Return [x, y] of the center of cell containing provided text 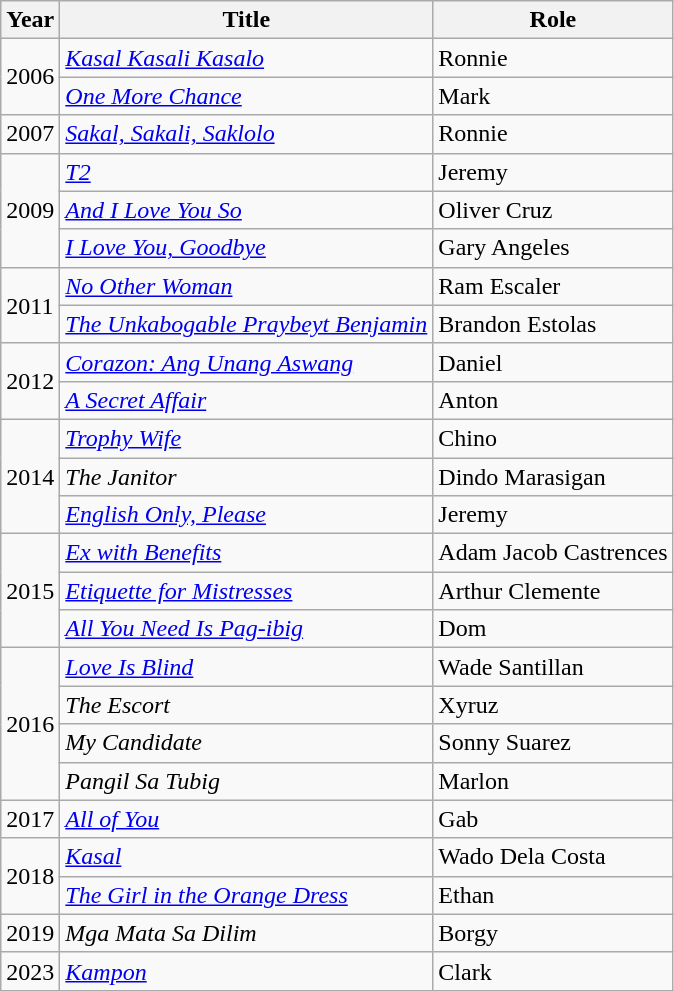
Ram Escaler [553, 286]
Year [30, 20]
Ex with Benefits [246, 553]
All You Need Is Pag-ibig [246, 629]
My Candidate [246, 743]
Love Is Blind [246, 667]
Kasal Kasali Kasalo [246, 58]
The Unkabogable Praybeyt Benjamin [246, 324]
2018 [30, 876]
Sakal, Sakali, Saklolo [246, 134]
Corazon: Ang Unang Aswang [246, 362]
Role [553, 20]
Gab [553, 819]
Sonny Suarez [553, 743]
Ethan [553, 895]
And I Love You So [246, 210]
I Love You, Goodbye [246, 248]
T2 [246, 172]
Mark [553, 96]
Anton [553, 400]
Clark [553, 971]
Dindo Marasigan [553, 477]
The Girl in the Orange Dress [246, 895]
2014 [30, 476]
Mga Mata Sa Dilim [246, 933]
Arthur Clemente [553, 591]
Trophy Wife [246, 438]
All of You [246, 819]
Pangil Sa Tubig [246, 781]
No Other Woman [246, 286]
The Escort [246, 705]
A Secret Affair [246, 400]
2023 [30, 971]
2009 [30, 210]
2006 [30, 77]
Kampon [246, 971]
2015 [30, 591]
Brandon Estolas [553, 324]
Borgy [553, 933]
Gary Angeles [553, 248]
English Only, Please [246, 515]
Marlon [553, 781]
Wado Dela Costa [553, 857]
2011 [30, 305]
Dom [553, 629]
Chino [553, 438]
2012 [30, 381]
2017 [30, 819]
Kasal [246, 857]
One More Chance [246, 96]
Daniel [553, 362]
Oliver Cruz [553, 210]
The Janitor [246, 477]
Adam Jacob Castrences [553, 553]
2007 [30, 134]
2019 [30, 933]
Xyruz [553, 705]
Title [246, 20]
Wade Santillan [553, 667]
2016 [30, 724]
Etiquette for Mistresses [246, 591]
